Provide the (X, Y) coordinate of the cell's center where the given text is located.  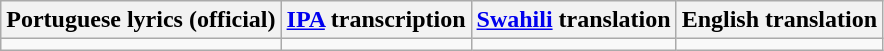
Swahili translation (574, 20)
English translation (779, 20)
Portuguese lyrics (official) (141, 20)
IPA transcription (376, 20)
